Capture the cell that displays the provided text and extract its (X, Y) central coordinate. 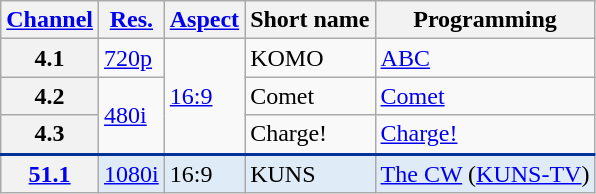
4.1 (50, 58)
ABC (485, 58)
Aspect (204, 20)
Programming (485, 20)
The CW (KUNS-TV) (485, 174)
1080i (132, 174)
4.3 (50, 134)
Channel (50, 20)
4.2 (50, 96)
KOMO (310, 58)
51.1 (50, 174)
KUNS (310, 174)
480i (132, 116)
720p (132, 58)
Short name (310, 20)
Res. (132, 20)
